From the cell containing the given text, extract its center point as [X, Y] coordinate. 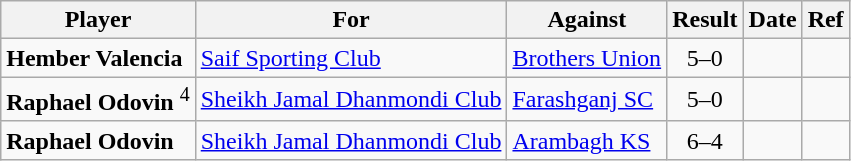
Against [587, 20]
Raphael Odovin 4 [98, 100]
Date [772, 20]
Saif Sporting Club [351, 58]
Result [705, 20]
For [351, 20]
Arambagh KS [587, 140]
Brothers Union [587, 58]
6–4 [705, 140]
Ref [826, 20]
Player [98, 20]
Farashganj SC [587, 100]
Hember Valencia [98, 58]
Raphael Odovin [98, 140]
